For the text-containing cell, return its midpoint in [X, Y] coordinate format. 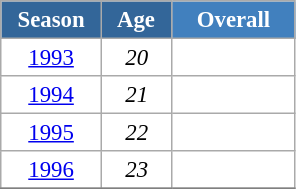
23 [136, 170]
Overall [234, 20]
1996 [52, 170]
Age [136, 20]
1993 [52, 58]
21 [136, 95]
22 [136, 133]
Season [52, 20]
1994 [52, 95]
20 [136, 58]
1995 [52, 133]
